Extract the [X, Y] coordinate from the center of the cell holding the provided text.  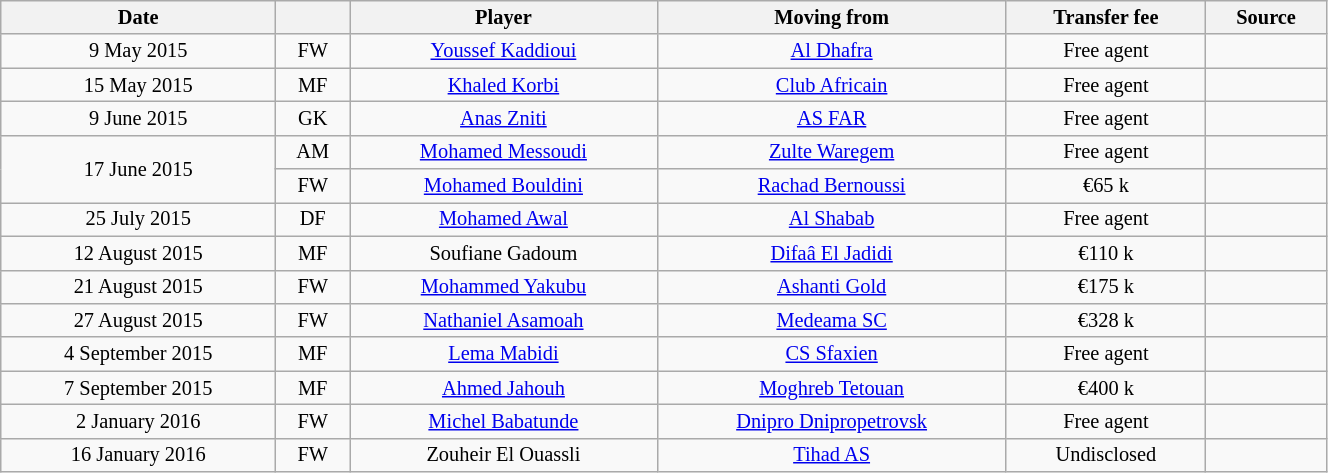
€65 k [1106, 186]
7 September 2015 [138, 388]
Ahmed Jahouh [504, 388]
Mohamed Messoudi [504, 152]
Moghreb Tetouan [832, 388]
Date [138, 17]
12 August 2015 [138, 253]
€175 k [1106, 287]
4 September 2015 [138, 354]
AS FAR [832, 118]
2 January 2016 [138, 421]
Mohamed Bouldini [504, 186]
15 May 2015 [138, 85]
€110 k [1106, 253]
Undisclosed [1106, 455]
Mohammed Yakubu [504, 287]
€328 k [1106, 320]
Nathaniel Asamoah [504, 320]
9 May 2015 [138, 51]
Zulte Waregem [832, 152]
21 August 2015 [138, 287]
Moving from [832, 17]
Zouheir El Ouassli [504, 455]
Difaâ El Jadidi [832, 253]
Player [504, 17]
Tihad AS [832, 455]
Anas Zniti [504, 118]
Michel Babatunde [504, 421]
Khaled Korbi [504, 85]
Rachad Bernoussi [832, 186]
16 January 2016 [138, 455]
25 July 2015 [138, 219]
Transfer fee [1106, 17]
€400 k [1106, 388]
AM [313, 152]
Lema Mabidi [504, 354]
CS Sfaxien [832, 354]
27 August 2015 [138, 320]
Al Shabab [832, 219]
9 June 2015 [138, 118]
Youssef Kaddioui [504, 51]
Ashanti Gold [832, 287]
DF [313, 219]
Soufiane Gadoum [504, 253]
Club Africain [832, 85]
17 June 2015 [138, 168]
GK [313, 118]
Medeama SC [832, 320]
Al Dhafra [832, 51]
Mohamed Awal [504, 219]
Dnipro Dnipropetrovsk [832, 421]
Source [1266, 17]
